Provide the [X, Y] coordinate of the cell's center where the given text is located.  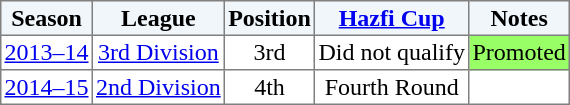
League [158, 18]
Fourth Round [392, 87]
Season [47, 18]
Position [269, 18]
Hazfi Cup [392, 18]
Promoted [520, 52]
Did not qualify [392, 52]
4th [269, 87]
3rd [269, 52]
2013–14 [47, 52]
2nd Division [158, 87]
2014–15 [47, 87]
Notes [520, 18]
3rd Division [158, 52]
